Provide the [x, y] coordinate of the cell's center where the given text is located.  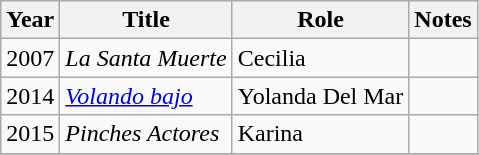
Volando bajo [146, 96]
Title [146, 20]
2015 [30, 134]
2007 [30, 58]
Pinches Actores [146, 134]
2014 [30, 96]
Notes [443, 20]
Role [320, 20]
Yolanda Del Mar [320, 96]
Cecilia [320, 58]
Karina [320, 134]
Year [30, 20]
La Santa Muerte [146, 58]
